Scan for the cell matching the given text and deliver its (X, Y) coordinate at center. 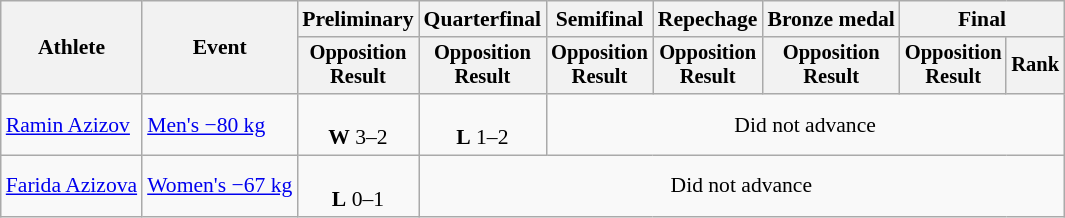
L 0–1 (358, 186)
Preliminary (358, 19)
W 3–2 (358, 124)
L 1–2 (483, 124)
Rank (1035, 66)
Quarterfinal (483, 19)
Men's −80 kg (220, 124)
Final (982, 19)
Event (220, 48)
Ramin Azizov (72, 124)
Women's −67 kg (220, 186)
Repechage (708, 19)
Athlete (72, 48)
Bronze medal (830, 19)
Semifinal (600, 19)
Farida Azizova (72, 186)
